Return [X, Y] of the center of cell containing provided text 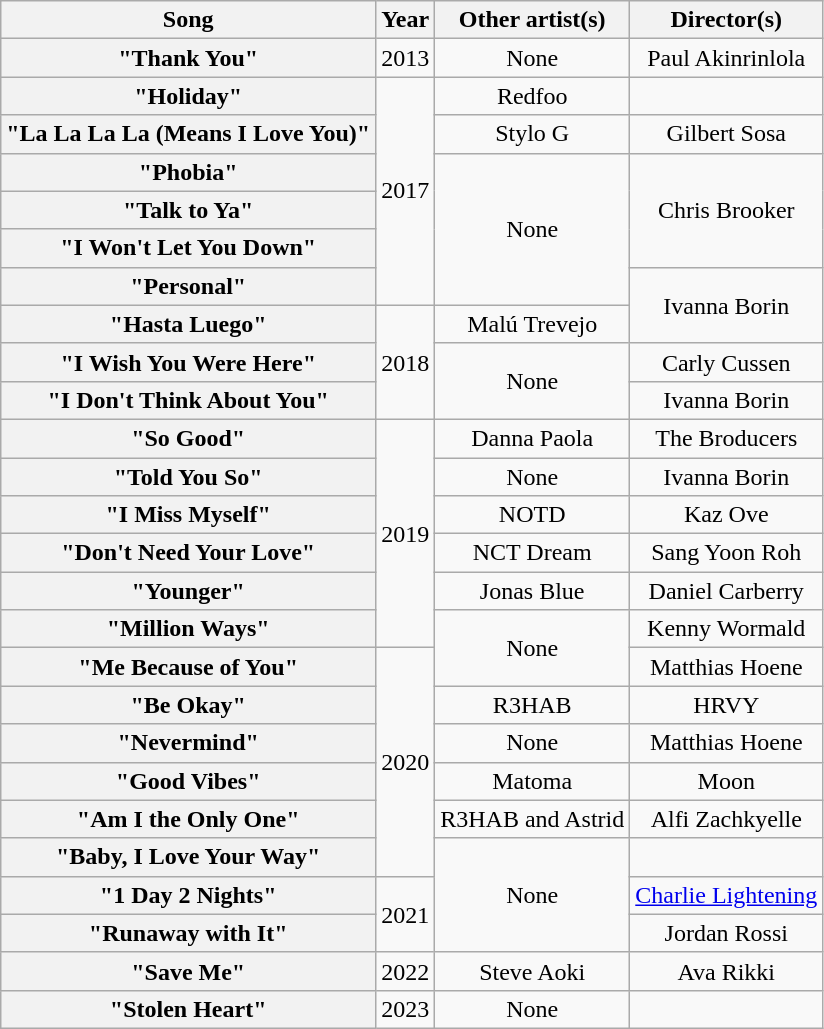
Carly Cussen [726, 362]
2019 [406, 533]
Paul Akinrinlola [726, 58]
Alfi Zachkyelle [726, 819]
R3HAB and Astrid [532, 819]
2018 [406, 362]
2020 [406, 762]
Daniel Carberry [726, 591]
Year [406, 20]
"Me Because of You" [188, 667]
NCT Dream [532, 553]
"Save Me" [188, 971]
2017 [406, 191]
Chris Brooker [726, 210]
"So Good" [188, 438]
"Phobia" [188, 172]
"I Wish You Were Here" [188, 362]
"Runaway with It" [188, 933]
"I Won't Let You Down" [188, 248]
Kenny Wormald [726, 629]
"Thank You" [188, 58]
HRVY [726, 705]
"Am I the Only One" [188, 819]
Director(s) [726, 20]
"Million Ways" [188, 629]
2021 [406, 914]
Stylo G [532, 134]
Matoma [532, 781]
2023 [406, 1009]
Charlie Lightening [726, 895]
Other artist(s) [532, 20]
"Hasta Luego" [188, 324]
Malú Trevejo [532, 324]
"I Don't Think About You" [188, 400]
Gilbert Sosa [726, 134]
The Broducers [726, 438]
Redfoo [532, 96]
"Stolen Heart" [188, 1009]
2013 [406, 58]
Ava Rikki [726, 971]
"Holiday" [188, 96]
NOTD [532, 515]
"Don't Need Your Love" [188, 553]
"Younger" [188, 591]
"1 Day 2 Nights" [188, 895]
"Good Vibes" [188, 781]
"Talk to Ya" [188, 210]
2022 [406, 971]
"La La La La (Means I Love You)" [188, 134]
Moon [726, 781]
Song [188, 20]
Steve Aoki [532, 971]
"Nevermind" [188, 743]
"Told You So" [188, 477]
"I Miss Myself" [188, 515]
Jordan Rossi [726, 933]
Sang Yoon Roh [726, 553]
R3HAB [532, 705]
"Personal" [188, 286]
Danna Paola [532, 438]
Jonas Blue [532, 591]
"Be Okay" [188, 705]
Kaz Ove [726, 515]
"Baby, I Love Your Way" [188, 857]
